Scan for the cell matching the given text and deliver its (x, y) coordinate at center. 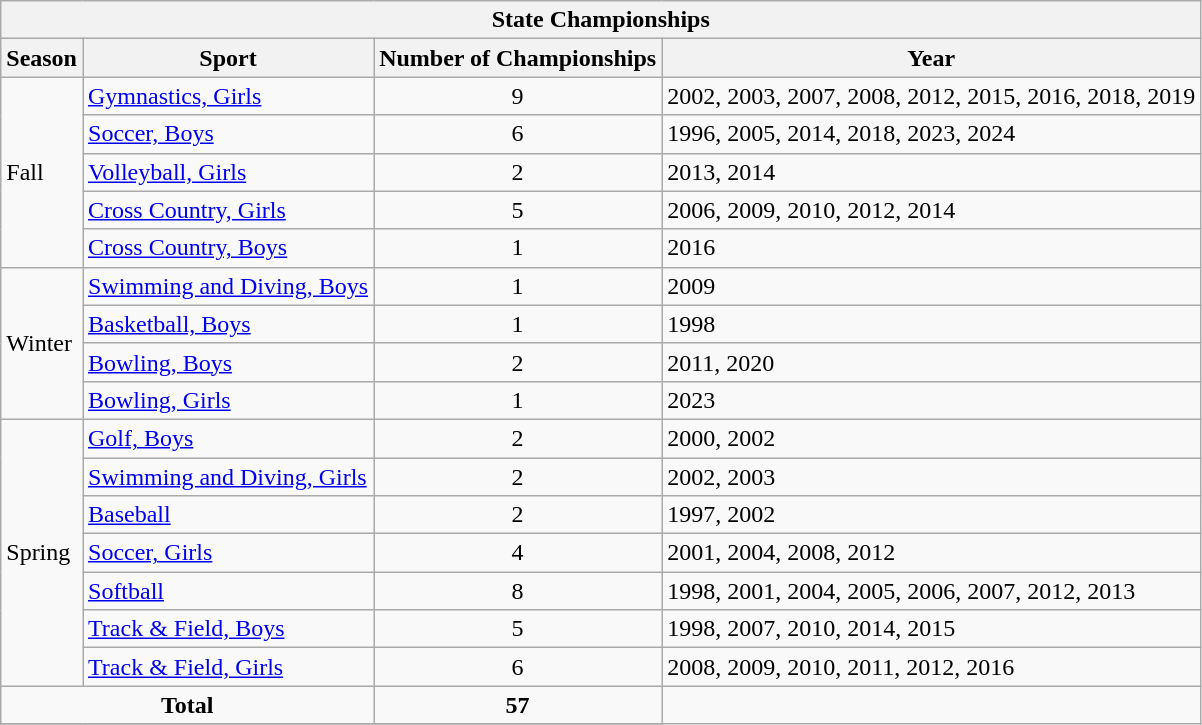
2001, 2004, 2008, 2012 (932, 553)
Soccer, Boys (228, 134)
Bowling, Girls (228, 400)
Cross Country, Boys (228, 248)
4 (518, 553)
Total (188, 705)
Golf, Boys (228, 438)
2009 (932, 286)
Cross Country, Girls (228, 210)
Basketball, Boys (228, 324)
2006, 2009, 2010, 2012, 2014 (932, 210)
1998 (932, 324)
State Championships (601, 20)
Soccer, Girls (228, 553)
Gymnastics, Girls (228, 96)
2002, 2003 (932, 477)
2002, 2003, 2007, 2008, 2012, 2015, 2016, 2018, 2019 (932, 96)
Track & Field, Boys (228, 629)
8 (518, 591)
9 (518, 96)
2016 (932, 248)
2011, 2020 (932, 362)
Track & Field, Girls (228, 667)
1996, 2005, 2014, 2018, 2023, 2024 (932, 134)
Volleyball, Girls (228, 172)
2008, 2009, 2010, 2011, 2012, 2016 (932, 667)
Season (42, 58)
Swimming and Diving, Girls (228, 477)
Baseball (228, 515)
57 (518, 705)
Number of Championships (518, 58)
Sport (228, 58)
Softball (228, 591)
Spring (42, 552)
Bowling, Boys (228, 362)
2013, 2014 (932, 172)
1997, 2002 (932, 515)
2000, 2002 (932, 438)
Fall (42, 172)
1998, 2001, 2004, 2005, 2006, 2007, 2012, 2013 (932, 591)
Swimming and Diving, Boys (228, 286)
Winter (42, 343)
1998, 2007, 2010, 2014, 2015 (932, 629)
2023 (932, 400)
Year (932, 58)
